Find where the given text appears and provide that cell's center as (X, Y) coordinate. 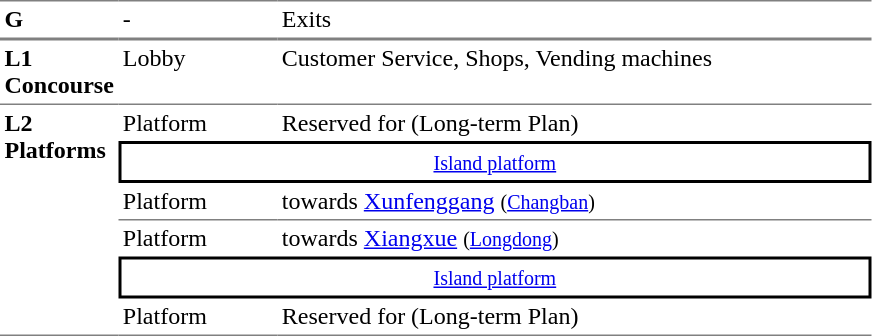
towards Xunfenggang (Changban) (574, 202)
L1Concourse (59, 72)
G (59, 20)
Exits (574, 20)
towards Xiangxue (Longdong) (574, 238)
Lobby (198, 72)
L2Platforms (59, 220)
- (198, 20)
Customer Service, Shops, Vending machines (574, 72)
